Find where the given text appears and provide that cell's center as [x, y] coordinate. 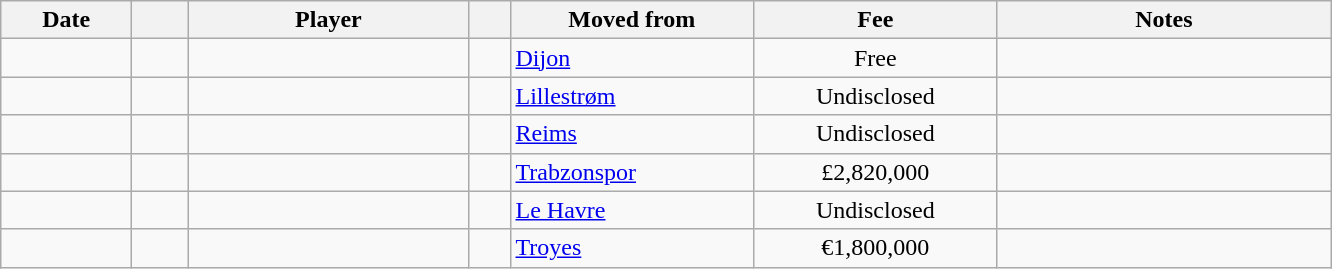
Le Havre [632, 210]
Trabzonspor [632, 172]
Troyes [632, 248]
Fee [876, 20]
€1,800,000 [876, 248]
Moved from [632, 20]
Lillestrøm [632, 96]
Player [328, 20]
Free [876, 58]
Dijon [632, 58]
£2,820,000 [876, 172]
Notes [1164, 20]
Date [66, 20]
Reims [632, 134]
